For the text-containing cell, return its midpoint in [x, y] coordinate format. 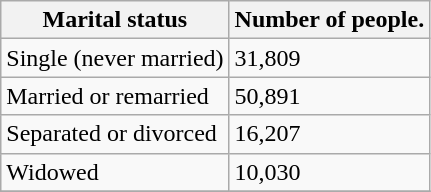
Single (never married) [115, 58]
Widowed [115, 172]
31,809 [330, 58]
10,030 [330, 172]
Number of people. [330, 20]
Marital status [115, 20]
50,891 [330, 96]
Married or remarried [115, 96]
16,207 [330, 134]
Separated or divorced [115, 134]
